Extract the (x, y) coordinate from the center of the cell holding the provided text.  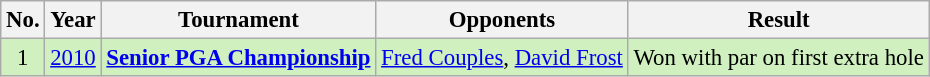
1 (23, 58)
Fred Couples, David Frost (502, 58)
Senior PGA Championship (238, 58)
2010 (73, 58)
Result (778, 20)
Won with par on first extra hole (778, 58)
Tournament (238, 20)
Year (73, 20)
Opponents (502, 20)
No. (23, 20)
